Return [x, y] of the center of cell containing provided text 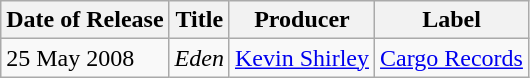
Cargo Records [452, 58]
Title [199, 20]
Date of Release [85, 20]
Kevin Shirley [302, 58]
Label [452, 20]
Eden [199, 58]
25 May 2008 [85, 58]
Producer [302, 20]
